Locate the cell with the specified text and output its [X, Y] center coordinate. 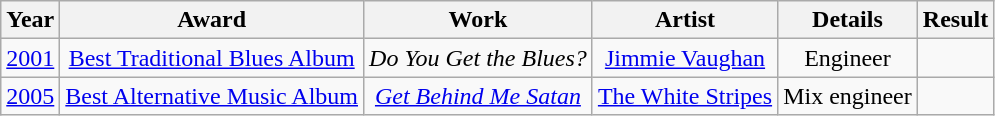
Mix engineer [848, 96]
Jimmie Vaughan [684, 58]
Artist [684, 20]
2005 [30, 96]
2001 [30, 58]
Year [30, 20]
Get Behind Me Satan [478, 96]
Best Alternative Music Album [212, 96]
Result [955, 20]
Best Traditional Blues Album [212, 58]
The White Stripes [684, 96]
Engineer [848, 58]
Details [848, 20]
Award [212, 20]
Do You Get the Blues? [478, 58]
Work [478, 20]
